Extract the [x, y] coordinate from the center of the cell holding the provided text.  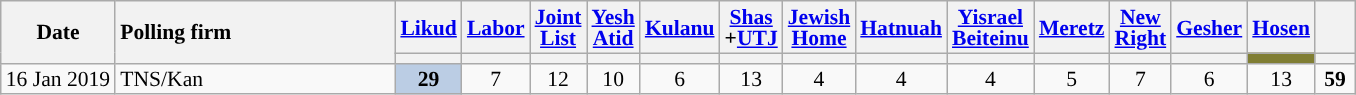
Hosen [1281, 27]
Likud [428, 27]
NewRight [1140, 27]
Polling firm [255, 32]
59 [1335, 78]
Gesher [1209, 27]
29 [428, 78]
16 Jan 2019 [58, 78]
TNS/Kan [255, 78]
Kulanu [680, 27]
12 [558, 78]
Hatnuah [901, 27]
YeshAtid [612, 27]
5 [1072, 78]
Labor [496, 27]
JewishHome [819, 27]
10 [612, 78]
Shas+UTJ [752, 27]
YisraelBeiteinu [990, 27]
Meretz [1072, 27]
Date [58, 32]
JointList [558, 27]
